Locate the cell with the specified text and output its [X, Y] center coordinate. 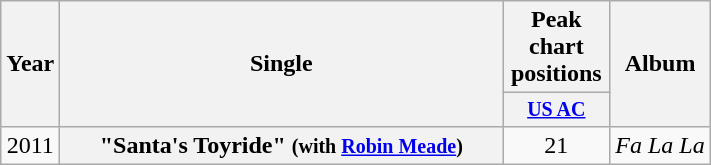
2011 [30, 145]
Single [282, 64]
Album [660, 64]
21 [556, 145]
US AC [556, 110]
Fa La La [660, 145]
Peak chartpositions [556, 47]
Year [30, 64]
"Santa's Toyride" (with Robin Meade) [282, 145]
